Find where the given text appears and provide that cell's center as (X, Y) coordinate. 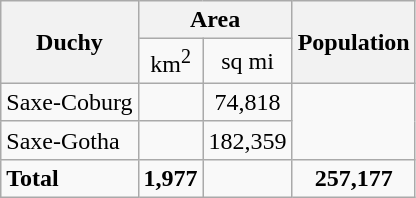
Duchy (70, 42)
Population (354, 42)
Saxe-Gotha (70, 140)
74,818 (248, 102)
sq mi (248, 62)
km2 (170, 62)
182,359 (248, 140)
257,177 (354, 178)
1,977 (170, 178)
Total (70, 178)
Saxe-Coburg (70, 102)
Area (215, 20)
